Identify which cell holds the provided text, then report its (X, Y) central coordinate. 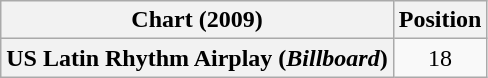
Position (440, 20)
US Latin Rhythm Airplay (Billboard) (197, 58)
Chart (2009) (197, 20)
18 (440, 58)
